Capture the cell that displays the provided text and extract its (X, Y) central coordinate. 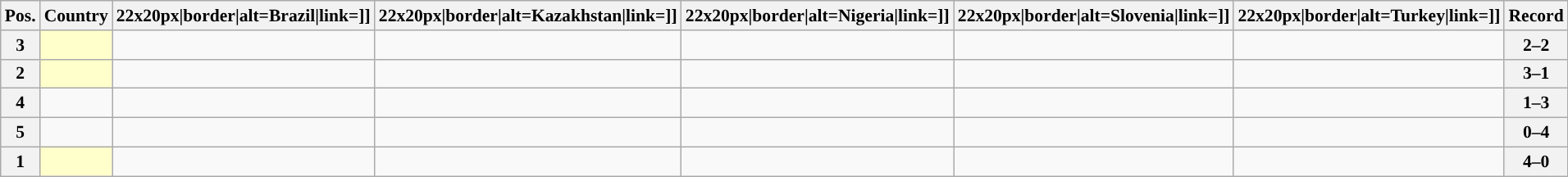
2 (21, 74)
4–0 (1535, 161)
1 (21, 161)
4 (21, 103)
22x20px|border|alt=Nigeria|link=]] (818, 16)
22x20px|border|alt=Kazakhstan|link=]] (528, 16)
5 (21, 133)
0–4 (1535, 133)
Country (76, 16)
Record (1535, 16)
2–2 (1535, 45)
Pos. (21, 16)
1–3 (1535, 103)
22x20px|border|alt=Brazil|link=]] (244, 16)
22x20px|border|alt=Turkey|link=]] (1369, 16)
3–1 (1535, 74)
3 (21, 45)
22x20px|border|alt=Slovenia|link=]] (1094, 16)
